Return [x, y] of the center of cell containing provided text 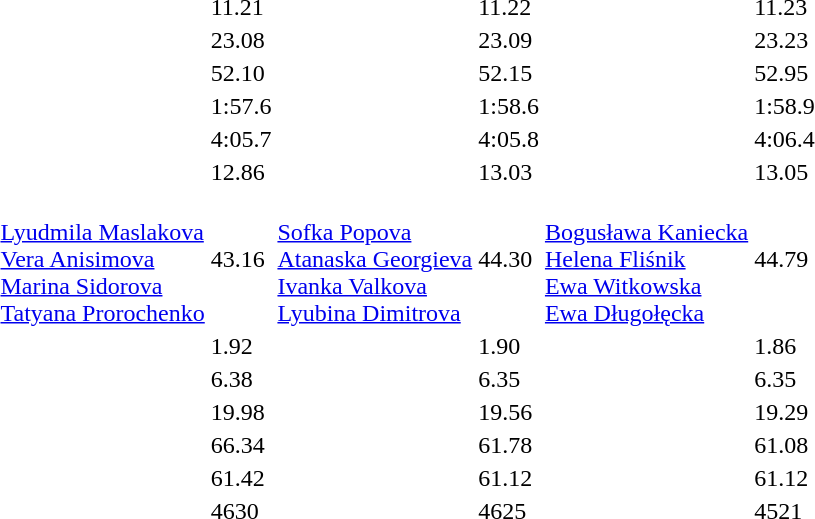
12.86 [241, 172]
4:05.7 [241, 139]
Sofka PopovaAtanaska GeorgievaIvanka ValkovaLyubina Dimitrova [375, 259]
4:05.8 [509, 139]
Bogusława KanieckaHelena FliśnikEwa WitkowskaEwa Długołęcka [646, 259]
19.56 [509, 412]
61.78 [509, 445]
19.98 [241, 412]
61.12 [509, 478]
61.42 [241, 478]
52.15 [509, 73]
43.16 [241, 259]
6.35 [509, 379]
6.38 [241, 379]
23.09 [509, 40]
44.30 [509, 259]
23.08 [241, 40]
66.34 [241, 445]
1:58.6 [509, 106]
1.92 [241, 346]
13.03 [509, 172]
1:57.6 [241, 106]
52.10 [241, 73]
1.90 [509, 346]
